Find where the given text appears and provide that cell's center as [X, Y] coordinate. 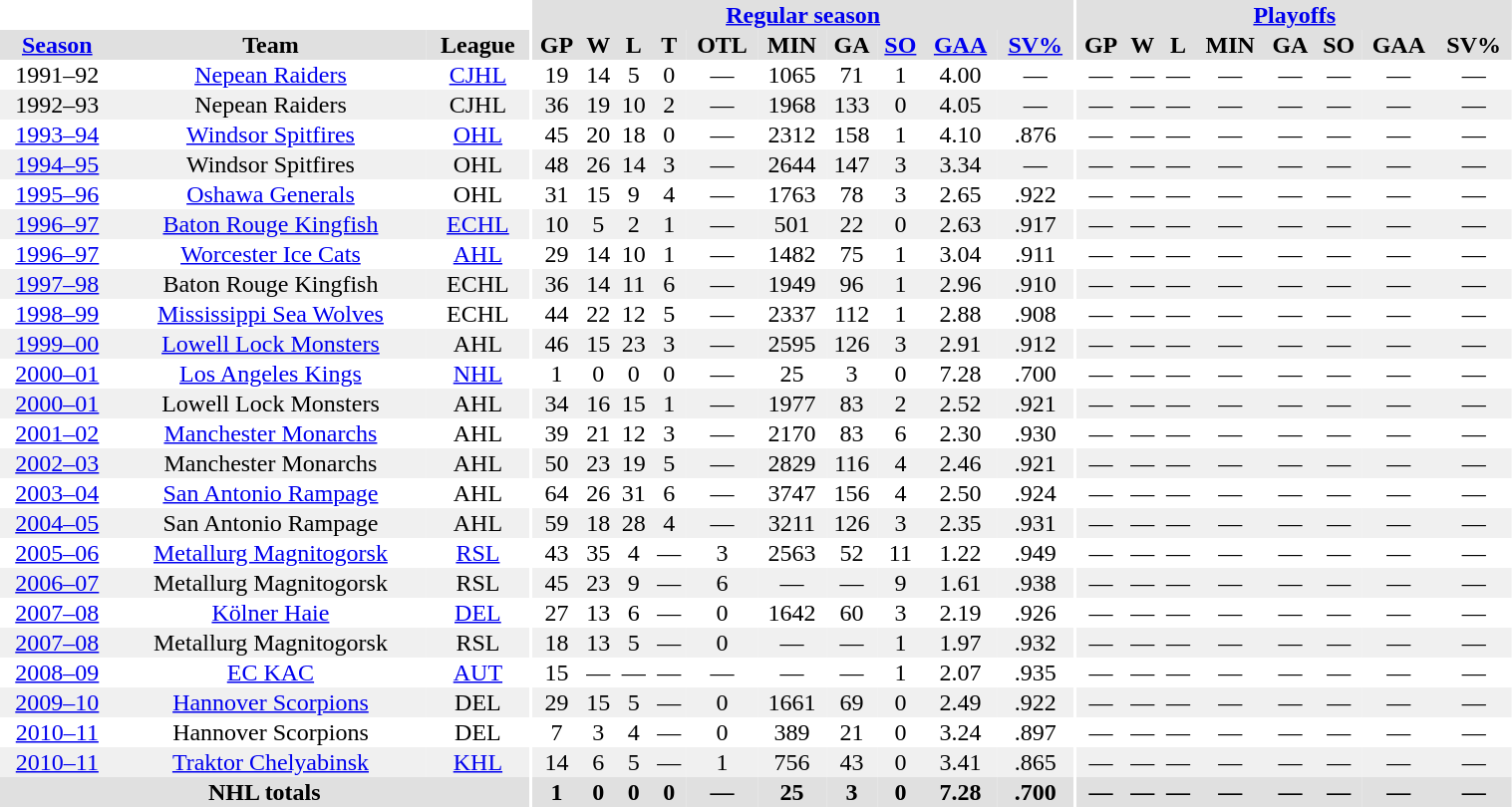
1968 [791, 105]
1994–95 [58, 164]
AUT [477, 672]
756 [791, 762]
1661 [791, 702]
4.05 [960, 105]
59 [557, 523]
2.50 [960, 493]
48 [557, 164]
1999–00 [58, 344]
1.22 [960, 553]
2002–03 [58, 463]
.935 [1036, 672]
Playoffs [1295, 15]
35 [598, 553]
.917 [1036, 224]
1998–99 [58, 314]
96 [851, 284]
39 [557, 433]
.924 [1036, 493]
1977 [791, 403]
EC KAC [271, 672]
Worcester Ice Cats [271, 254]
3747 [791, 493]
2003–04 [58, 493]
.949 [1036, 553]
Season [58, 45]
OTL [722, 45]
71 [851, 75]
50 [557, 463]
2005–06 [58, 553]
20 [598, 134]
2.46 [960, 463]
2170 [791, 433]
64 [557, 493]
.911 [1036, 254]
2563 [791, 553]
1995–96 [58, 194]
147 [851, 164]
4.00 [960, 75]
2644 [791, 164]
3.04 [960, 254]
Traktor Chelyabinsk [271, 762]
7 [557, 732]
.908 [1036, 314]
2009–10 [58, 702]
3.34 [960, 164]
1763 [791, 194]
2337 [791, 314]
1642 [791, 613]
2595 [791, 344]
.931 [1036, 523]
52 [851, 553]
Kölner Haie [271, 613]
1.97 [960, 643]
2.65 [960, 194]
2.88 [960, 314]
.926 [1036, 613]
Mississippi Sea Wolves [271, 314]
3.41 [960, 762]
.876 [1036, 134]
2006–07 [58, 583]
2.52 [960, 403]
156 [851, 493]
.897 [1036, 732]
1991–92 [58, 75]
501 [791, 224]
158 [851, 134]
KHL [477, 762]
112 [851, 314]
2.49 [960, 702]
1992–93 [58, 105]
1482 [791, 254]
1949 [791, 284]
28 [634, 523]
2008–09 [58, 672]
.910 [1036, 284]
34 [557, 403]
Regular season [803, 15]
2.91 [960, 344]
1993–94 [58, 134]
NHL totals [265, 792]
.865 [1036, 762]
.912 [1036, 344]
T [670, 45]
2829 [791, 463]
69 [851, 702]
3.24 [960, 732]
2.30 [960, 433]
1.61 [960, 583]
389 [791, 732]
4.10 [960, 134]
2.96 [960, 284]
.932 [1036, 643]
27 [557, 613]
116 [851, 463]
60 [851, 613]
16 [598, 403]
.938 [1036, 583]
2312 [791, 134]
2004–05 [58, 523]
2001–02 [58, 433]
133 [851, 105]
2.07 [960, 672]
2.19 [960, 613]
.930 [1036, 433]
League [477, 45]
1997–98 [58, 284]
2.63 [960, 224]
75 [851, 254]
46 [557, 344]
Los Angeles Kings [271, 374]
1065 [791, 75]
78 [851, 194]
Oshawa Generals [271, 194]
3211 [791, 523]
44 [557, 314]
2.35 [960, 523]
Team [271, 45]
NHL [477, 374]
